Return (x, y) of the center of cell containing provided text 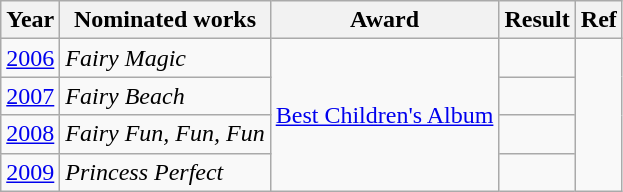
Fairy Beach (165, 96)
2006 (30, 58)
Fairy Magic (165, 58)
Fairy Fun, Fun, Fun (165, 134)
2007 (30, 96)
2008 (30, 134)
Result (537, 20)
Year (30, 20)
Ref (598, 20)
Award (384, 20)
Best Children's Album (384, 115)
2009 (30, 172)
Princess Perfect (165, 172)
Nominated works (165, 20)
